Detect which cell encompasses the target text, then output its [X, Y] center coordinate. 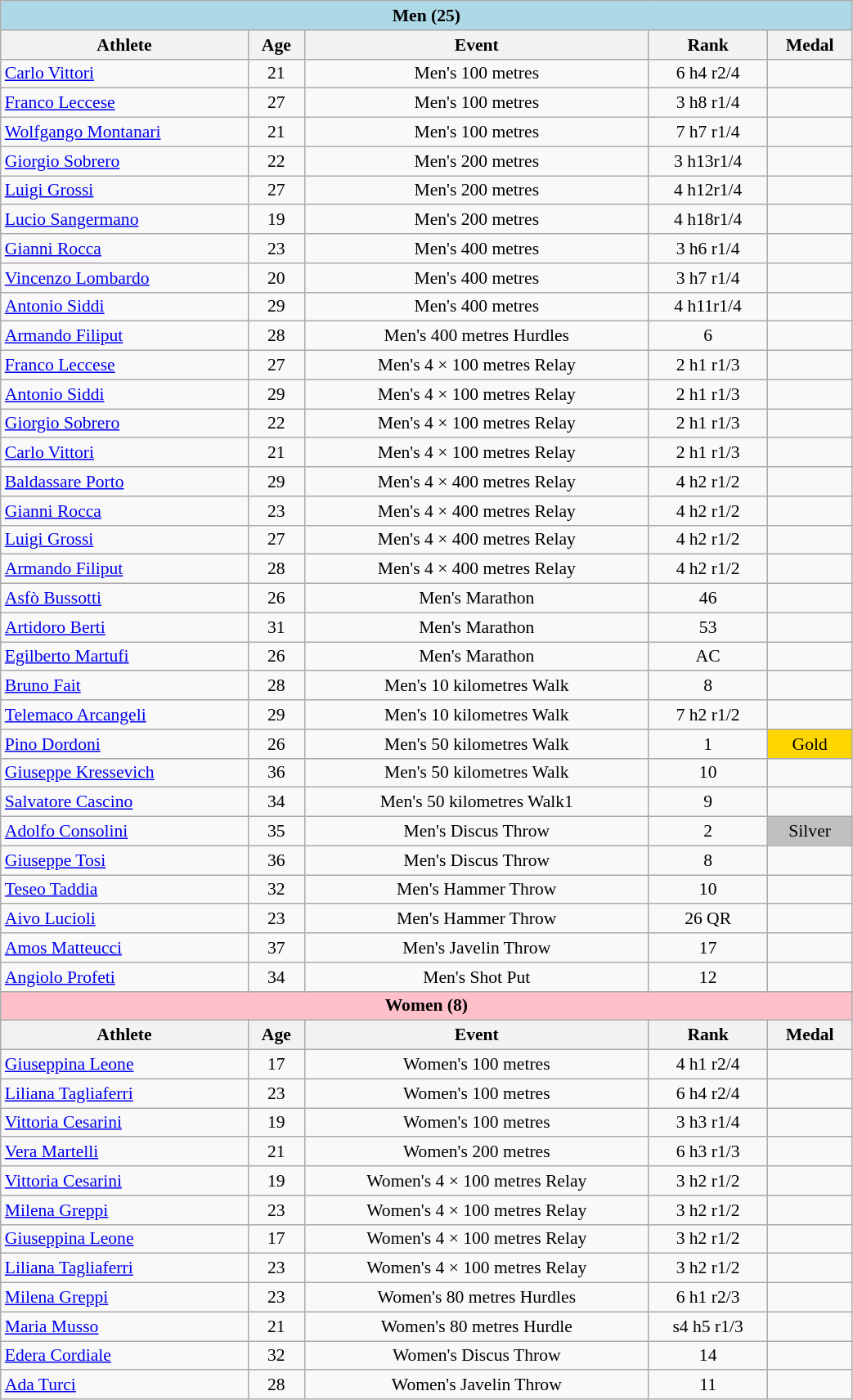
14 [708, 1356]
Vera Martelli [124, 1152]
3 h7 r1/4 [708, 278]
4 h12r1/4 [708, 191]
7 h2 r1/2 [708, 715]
6 h1 r2/3 [708, 1298]
Silver [810, 832]
9 [708, 802]
Amos Matteucci [124, 948]
Women's Discus Throw [477, 1356]
Vincenzo Lombardo [124, 278]
Men's Javelin Throw [477, 948]
Maria Musso [124, 1326]
Women's 200 metres [477, 1152]
Men's 400 metres Hurdles [477, 336]
AC [708, 657]
4 h18r1/4 [708, 220]
Lucio Sangermano [124, 220]
Artidoro Berti [124, 627]
6 [708, 336]
Wolfgango Montanari [124, 132]
2 [708, 832]
6 h3 r1/3 [708, 1152]
Women's 80 metres Hurdles [477, 1298]
Women's 80 metres Hurdle [477, 1326]
Bruno Fait [124, 686]
26 QR [708, 919]
Men's Shot Put [477, 977]
Asfò Bussotti [124, 599]
Women's Javelin Throw [477, 1385]
3 h3 r1/4 [708, 1123]
12 [708, 977]
11 [708, 1385]
Egilberto Martufi [124, 657]
46 [708, 599]
Edera Cordiale [124, 1356]
35 [276, 832]
Angiolo Profeti [124, 977]
53 [708, 627]
31 [276, 627]
Women (8) [427, 1006]
Teseo Taddia [124, 890]
s4 h5 r1/3 [708, 1326]
Pino Dordoni [124, 744]
Adolfo Consolini [124, 832]
Ada Turci [124, 1385]
Giuseppe Kressevich [124, 773]
4 h1 r2/4 [708, 1065]
3 h13r1/4 [708, 161]
3 h8 r1/4 [708, 103]
4 h11r1/4 [708, 307]
7 h7 r1/4 [708, 132]
1 [708, 744]
20 [276, 278]
Salvatore Cascino [124, 802]
Giuseppe Tosi [124, 860]
Telemaco Arcangeli [124, 715]
Aivo Lucioli [124, 919]
Men's 50 kilometres Walk1 [477, 802]
3 h6 r1/4 [708, 249]
Baldassare Porto [124, 482]
Gold [810, 744]
Men (25) [427, 16]
37 [276, 948]
